Capture the cell that displays the provided text and extract its [x, y] central coordinate. 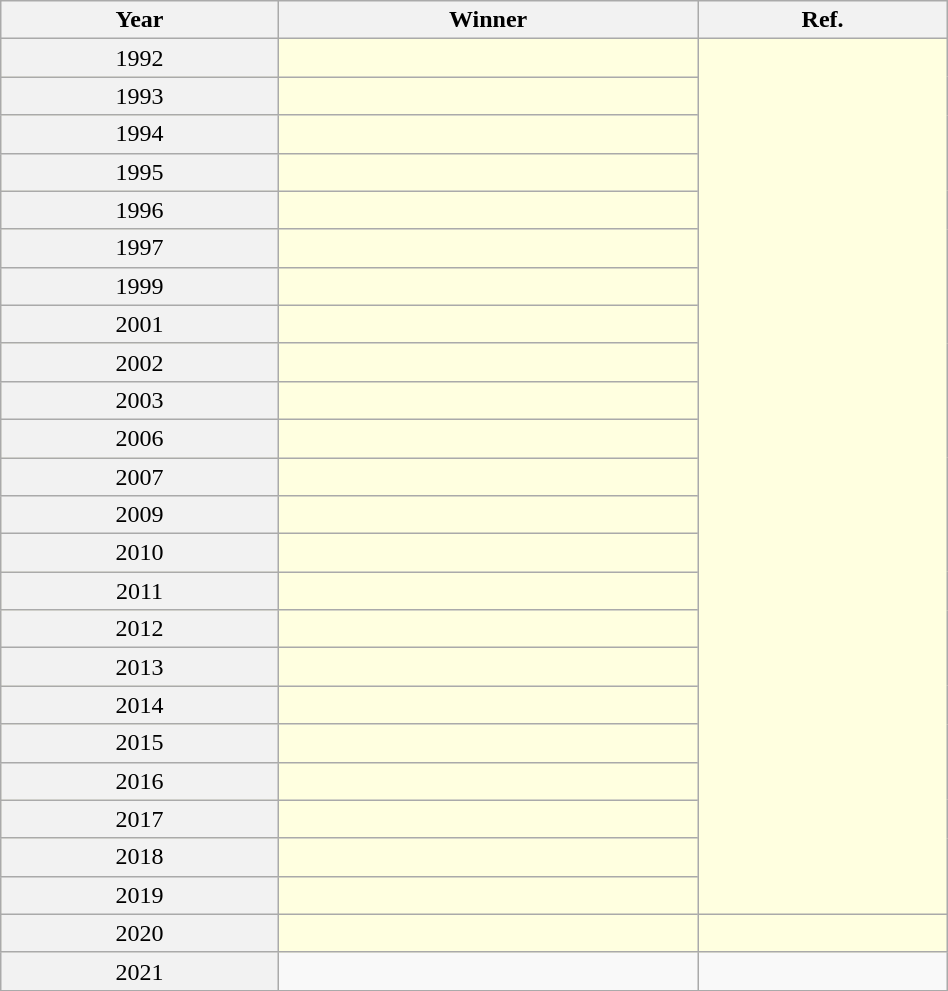
1995 [140, 172]
2014 [140, 705]
2011 [140, 591]
2017 [140, 819]
2013 [140, 667]
1994 [140, 134]
2002 [140, 362]
2007 [140, 477]
2020 [140, 933]
Year [140, 20]
1992 [140, 58]
2012 [140, 629]
2003 [140, 400]
1997 [140, 248]
2016 [140, 781]
2010 [140, 553]
1996 [140, 210]
2009 [140, 515]
2021 [140, 971]
1993 [140, 96]
Winner [488, 20]
2019 [140, 895]
2001 [140, 324]
2015 [140, 743]
2018 [140, 857]
2006 [140, 438]
1999 [140, 286]
Ref. [822, 20]
